Extract the (X, Y) coordinate from the center of the cell holding the provided text.  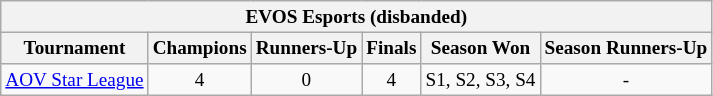
EVOS Esports (disbanded) (356, 17)
AOV Star League (74, 80)
- (626, 80)
Runners-Up (306, 48)
Season Won (480, 48)
0 (306, 80)
Champions (200, 48)
Finals (392, 48)
S1, S2, S3, S4 (480, 80)
Tournament (74, 48)
Season Runners-Up (626, 48)
